Pinpoint the cell where the given text exists, returning its (x, y) midpoint coordinate. 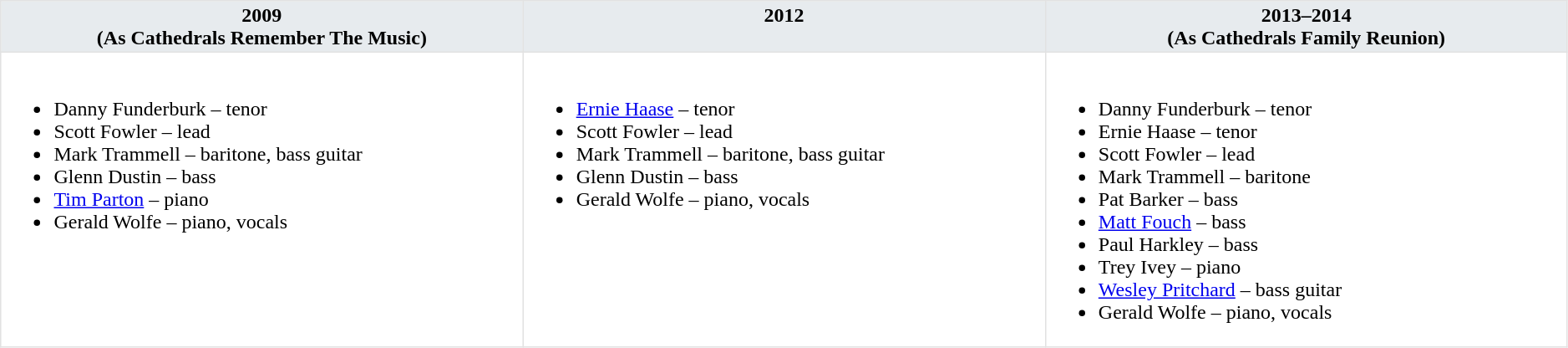
Ernie Haase – tenorScott Fowler – leadMark Trammell – baritone, bass guitarGlenn Dustin – bassGerald Wolfe – piano, vocals (784, 199)
2012 (784, 27)
Danny Funderburk – tenorScott Fowler – leadMark Trammell – baritone, bass guitarGlenn Dustin – bassTim Parton – pianoGerald Wolfe – piano, vocals (262, 199)
2013–2014(As Cathedrals Family Reunion) (1307, 27)
2009(As Cathedrals Remember The Music) (262, 27)
